Output the [x, y] coordinate of the center of the cell containing the given text.  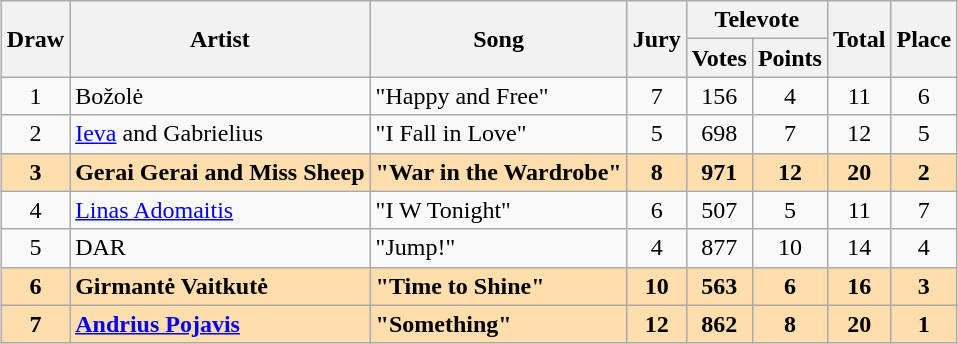
Girmantė Vaitkutė [220, 286]
Artist [220, 39]
Points [790, 58]
14 [859, 248]
Ieva and Gabrielius [220, 134]
"Jump!" [498, 248]
698 [719, 134]
Andrius Pojavis [220, 324]
"Happy and Free" [498, 96]
16 [859, 286]
Gerai Gerai and Miss Sheep [220, 172]
Total [859, 39]
"Something" [498, 324]
Jury [656, 39]
Place [924, 39]
862 [719, 324]
"War in the Wardrobe" [498, 172]
Draw [35, 39]
563 [719, 286]
Linas Adomaitis [220, 210]
"I Fall in Love" [498, 134]
"I W Tonight" [498, 210]
877 [719, 248]
Song [498, 39]
507 [719, 210]
Božolė [220, 96]
Televote [756, 20]
Votes [719, 58]
"Time to Shine" [498, 286]
971 [719, 172]
DAR [220, 248]
156 [719, 96]
